Return the (x, y) coordinate for the center point of the cell that contains the specified text.  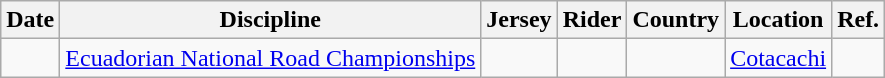
Date (30, 20)
Jersey (519, 20)
Location (778, 20)
Rider (592, 20)
Country (676, 20)
Ecuadorian National Road Championships (270, 58)
Ref. (858, 20)
Discipline (270, 20)
Cotacachi (778, 58)
